From the cell containing the given text, extract its center point as [x, y] coordinate. 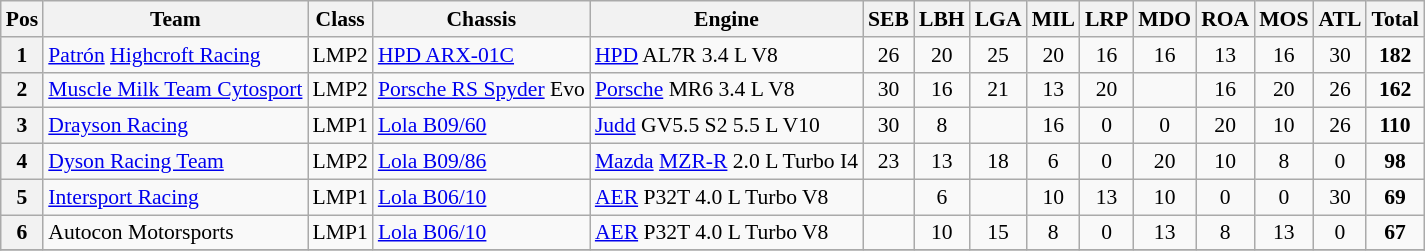
Team [175, 19]
HPD ARX-01C [482, 55]
162 [1394, 90]
21 [998, 90]
Pos [22, 19]
Engine [726, 19]
Lola B09/60 [482, 126]
Patrón Highcroft Racing [175, 55]
HPD AL7R 3.4 L V8 [726, 55]
4 [22, 162]
Total [1394, 19]
MOS [1284, 19]
Autocon Motorsports [175, 233]
Judd GV5.5 S2 5.5 L V10 [726, 126]
18 [998, 162]
98 [1394, 162]
LBH [942, 19]
67 [1394, 233]
182 [1394, 55]
1 [22, 55]
ATL [1340, 19]
3 [22, 126]
Dyson Racing Team [175, 162]
Porsche RS Spyder Evo [482, 90]
Muscle Milk Team Cytosport [175, 90]
23 [888, 162]
15 [998, 233]
Porsche MR6 3.4 L V8 [726, 90]
5 [22, 197]
LRP [1106, 19]
Lola B09/86 [482, 162]
Mazda MZR-R 2.0 L Turbo I4 [726, 162]
Drayson Racing [175, 126]
MDO [1164, 19]
69 [1394, 197]
110 [1394, 126]
LGA [998, 19]
Chassis [482, 19]
25 [998, 55]
ROA [1225, 19]
SEB [888, 19]
2 [22, 90]
MIL [1054, 19]
Intersport Racing [175, 197]
Class [340, 19]
